Find where the given text appears and provide that cell's center as (X, Y) coordinate. 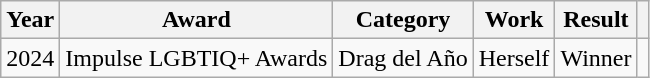
Winner (596, 58)
Result (596, 20)
Impulse LGBTIQ+ Awards (196, 58)
Award (196, 20)
Category (403, 20)
Herself (514, 58)
Drag del Año (403, 58)
2024 (30, 58)
Year (30, 20)
Work (514, 20)
